Return the (X, Y) coordinate for the center point of the cell that contains the specified text.  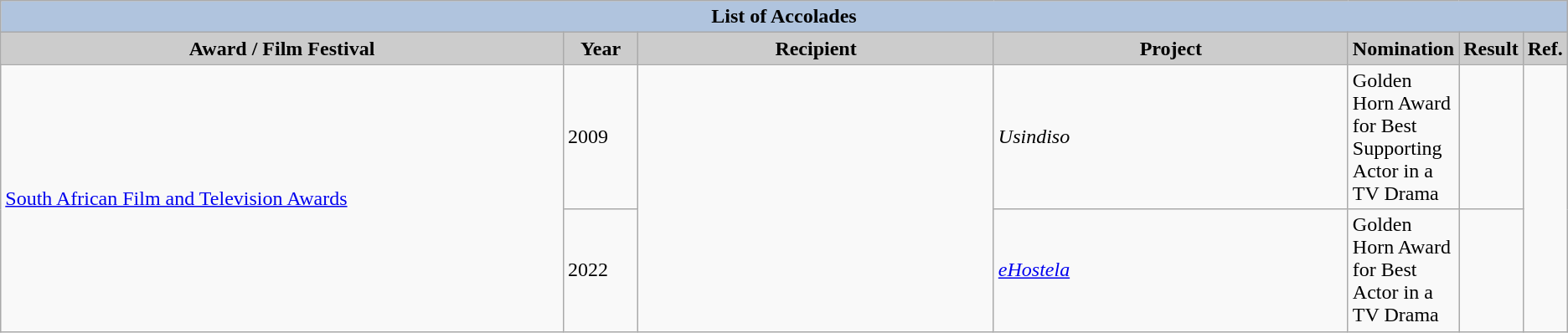
eHostela (1171, 270)
2009 (600, 137)
Ref. (1545, 49)
South African Film and Television Awards (282, 197)
Golden Horn Award for Best Supporting Actor in a TV Drama (1403, 137)
Nomination (1403, 49)
Project (1171, 49)
2022 (600, 270)
Usindiso (1171, 137)
Year (600, 49)
Award / Film Festival (282, 49)
Golden Horn Award for Best Actor in a TV Drama (1403, 270)
Result (1491, 49)
Recipient (816, 49)
List of Accolades (784, 17)
